Extract the [X, Y] coordinate from the center of the cell holding the provided text.  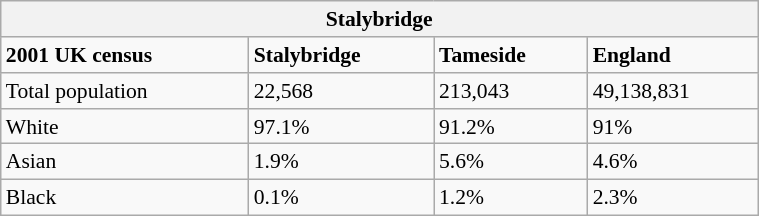
England [673, 55]
91.2% [511, 126]
97.1% [342, 126]
Tameside [511, 55]
Black [125, 197]
1.9% [342, 162]
5.6% [511, 162]
213,043 [511, 91]
4.6% [673, 162]
49,138,831 [673, 91]
22,568 [342, 91]
Asian [125, 162]
White [125, 126]
2001 UK census [125, 55]
91% [673, 126]
0.1% [342, 197]
2.3% [673, 197]
1.2% [511, 197]
Total population [125, 91]
